Output the (X, Y) coordinate of the center of the cell containing the given text.  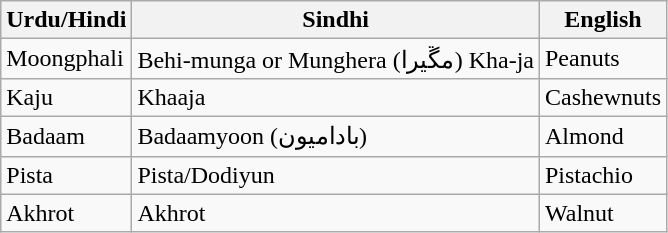
Urdu/Hindi (66, 20)
Khaaja (336, 97)
Walnut (602, 213)
Badaamyoon (باداميون) (336, 136)
Pistachio (602, 175)
English (602, 20)
Almond (602, 136)
Sindhi (336, 20)
Badaam (66, 136)
Cashewnuts (602, 97)
Kaju (66, 97)
Pista/Dodiyun (336, 175)
Behi-munga or Munghera (مڱيرا) Kha-ja (336, 59)
Peanuts (602, 59)
Moongphali (66, 59)
Pista (66, 175)
